For the text-containing cell, return its midpoint in (X, Y) coordinate format. 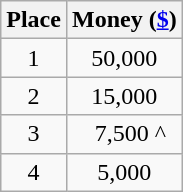
Money ($) (124, 20)
4 (34, 172)
Place (34, 20)
5,000 (124, 172)
7,500 ^ (124, 134)
3 (34, 134)
50,000 (124, 58)
1 (34, 58)
15,000 (124, 96)
2 (34, 96)
